Return the [x, y] coordinate for the center point of the cell that contains the specified text.  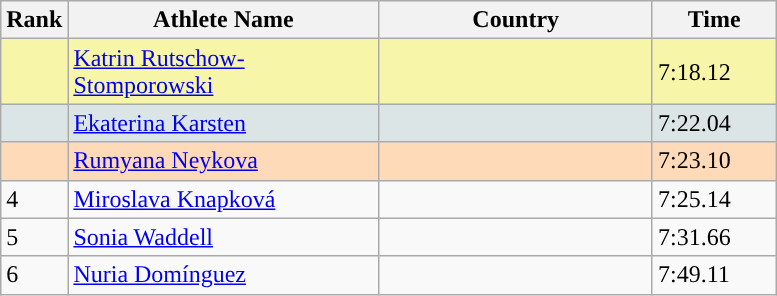
Nuria Domínguez [224, 275]
Country [516, 20]
Rank [34, 20]
Time [714, 20]
7:49.11 [714, 275]
5 [34, 237]
Katrin Rutschow-Stomporowski [224, 72]
4 [34, 199]
7:22.04 [714, 123]
Miroslava Knapková [224, 199]
Athlete Name [224, 20]
7:31.66 [714, 237]
7:18.12 [714, 72]
6 [34, 275]
7:23.10 [714, 161]
Rumyana Neykova [224, 161]
Sonia Waddell [224, 237]
7:25.14 [714, 199]
Ekaterina Karsten [224, 123]
